Find where the given text appears and provide that cell's center as [X, Y] coordinate. 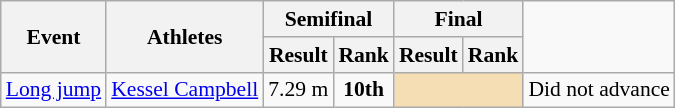
Event [54, 36]
Kessel Campbell [184, 90]
10th [364, 90]
Final [458, 19]
Athletes [184, 36]
Long jump [54, 90]
7.29 m [298, 90]
Semifinal [328, 19]
Did not advance [599, 90]
